Scan for the cell matching the given text and deliver its (x, y) coordinate at center. 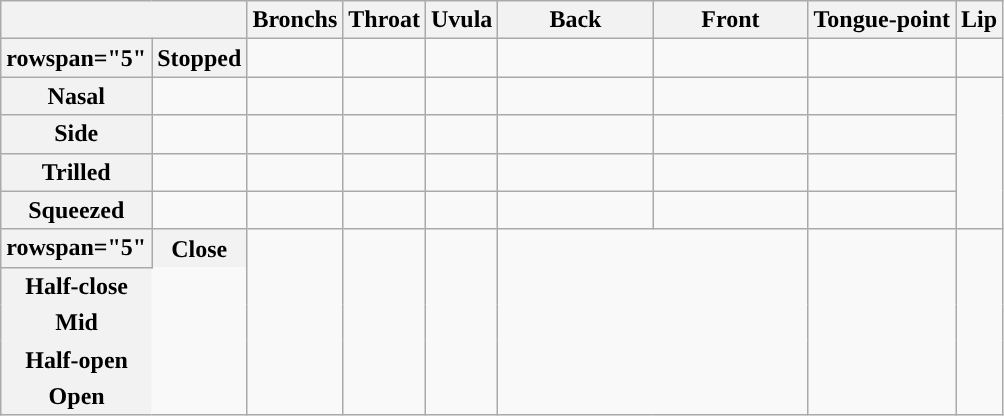
Nasal (76, 96)
Half-close (76, 286)
Uvula (461, 20)
Back (576, 20)
Half-open (76, 360)
Bronchs (295, 20)
Lip (980, 20)
Tongue-point (882, 20)
Mid (76, 322)
Front (730, 20)
Squeezed (76, 210)
Open (76, 396)
Close (200, 248)
Throat (384, 20)
Side (76, 134)
Stopped (200, 58)
Trilled (76, 172)
